Scan for the cell matching the given text and deliver its (X, Y) coordinate at center. 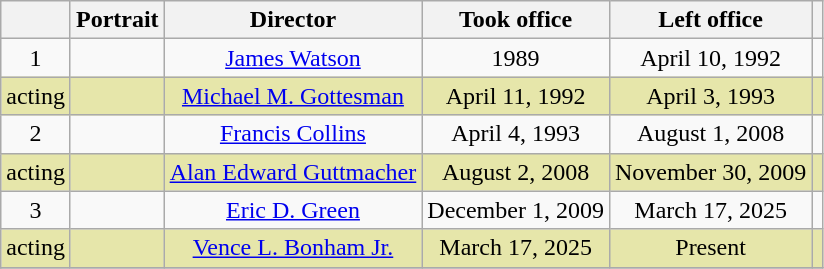
2 (36, 134)
Alan Edward Guttmacher (293, 172)
Francis Collins (293, 134)
3 (36, 210)
James Watson (293, 58)
Left office (710, 20)
April 11, 1992 (516, 96)
April 10, 1992 (710, 58)
Vence L. Bonham Jr. (293, 248)
Portrait (117, 20)
1 (36, 58)
August 2, 2008 (516, 172)
1989 (516, 58)
Eric D. Green (293, 210)
April 4, 1993 (516, 134)
December 1, 2009 (516, 210)
April 3, 1993 (710, 96)
November 30, 2009 (710, 172)
Director (293, 20)
August 1, 2008 (710, 134)
Took office (516, 20)
Michael M. Gottesman (293, 96)
Present (710, 248)
